Extract the (X, Y) coordinate from the center of the cell holding the provided text.  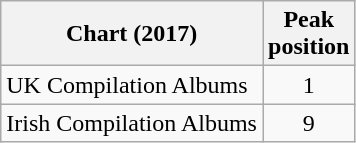
UK Compilation Albums (132, 85)
9 (308, 123)
Chart (2017) (132, 34)
Irish Compilation Albums (132, 123)
1 (308, 85)
Peakposition (308, 34)
